Return (x, y) of the center of cell containing provided text 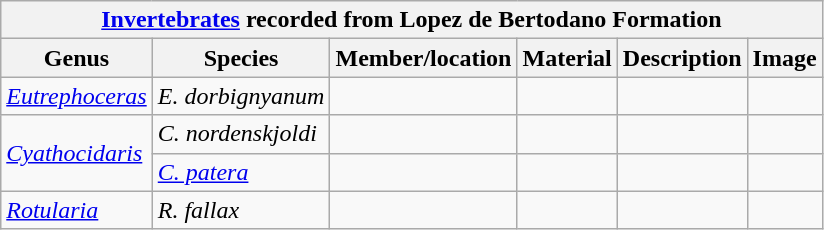
Description (682, 58)
Invertebrates recorded from Lopez de Bertodano Formation (412, 20)
Material (567, 58)
Image (784, 58)
R. fallax (241, 210)
Member/location (424, 58)
Eutrephoceras (76, 96)
C. patera (241, 172)
Genus (76, 58)
C. nordenskjoldi (241, 134)
Species (241, 58)
Cyathocidaris (76, 153)
Rotularia (76, 210)
E. dorbignyanum (241, 96)
